Capture the cell that displays the provided text and extract its (x, y) central coordinate. 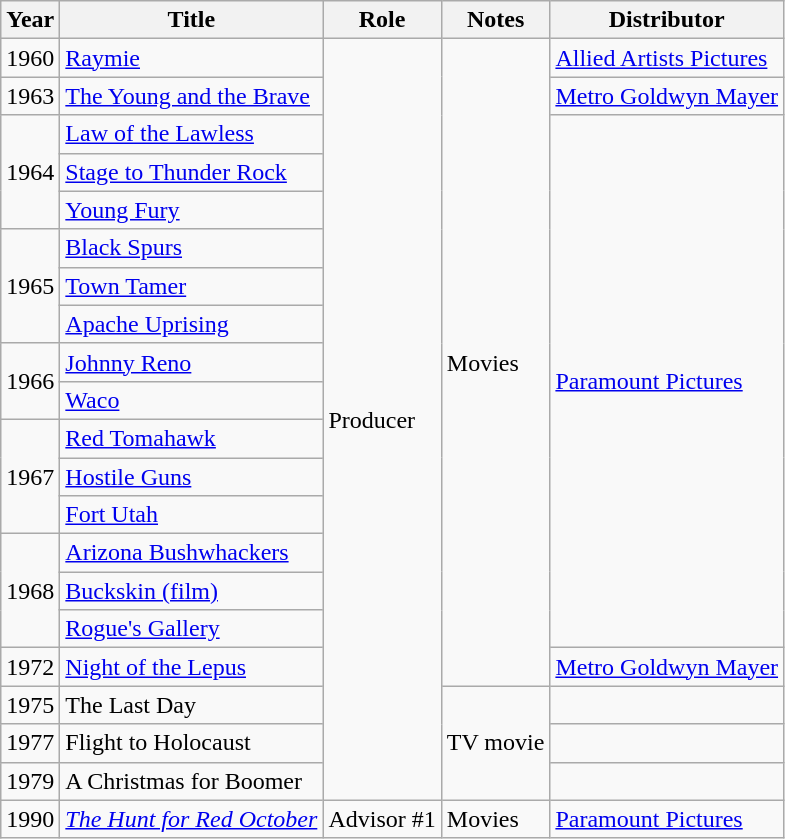
Rogue's Gallery (192, 629)
Role (382, 20)
Night of the Lepus (192, 667)
Title (192, 20)
Advisor #1 (382, 819)
Black Spurs (192, 248)
Waco (192, 400)
Raymie (192, 58)
The Last Day (192, 705)
Producer (382, 420)
Distributor (667, 20)
1979 (30, 781)
The Hunt for Red October (192, 819)
The Young and the Brave (192, 96)
TV movie (496, 743)
Stage to Thunder Rock (192, 172)
1972 (30, 667)
Town Tamer (192, 286)
Hostile Guns (192, 477)
Year (30, 20)
1967 (30, 476)
1966 (30, 381)
1977 (30, 743)
Law of the Lawless (192, 134)
1963 (30, 96)
Notes (496, 20)
Allied Artists Pictures (667, 58)
1990 (30, 819)
1968 (30, 591)
A Christmas for Boomer (192, 781)
Johnny Reno (192, 362)
Buckskin (film) (192, 591)
1964 (30, 172)
Fort Utah (192, 515)
Arizona Bushwhackers (192, 553)
1975 (30, 705)
1960 (30, 58)
Apache Uprising (192, 324)
Red Tomahawk (192, 438)
Flight to Holocaust (192, 743)
1965 (30, 286)
Young Fury (192, 210)
